Provide the [x, y] coordinate of the cell's center where the given text is located.  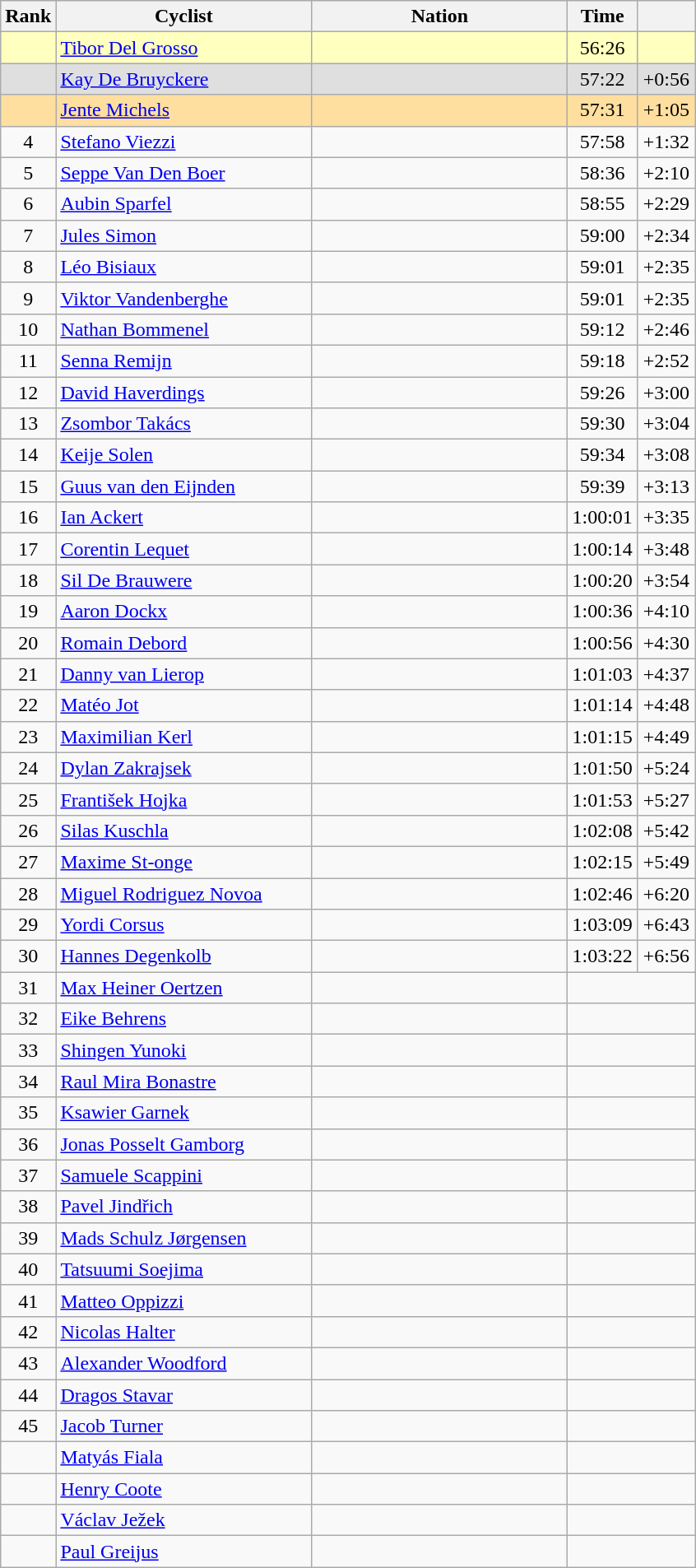
15 [28, 486]
Shingen Yunoki [184, 1050]
Henry Coote [184, 1489]
1:01:53 [602, 799]
24 [28, 768]
Dragos Stavar [184, 1395]
Samuele Scappini [184, 1175]
+3:54 [666, 580]
38 [28, 1207]
43 [28, 1363]
+4:37 [666, 674]
+0:56 [666, 79]
1:02:15 [602, 862]
Danny van Lierop [184, 674]
Nation [439, 16]
Jacob Turner [184, 1426]
Pavel Jindřich [184, 1207]
+4:10 [666, 612]
25 [28, 799]
35 [28, 1113]
Seppe Van Den Boer [184, 173]
59:39 [602, 486]
14 [28, 455]
+1:32 [666, 142]
57:58 [602, 142]
1:00:36 [602, 612]
9 [28, 298]
18 [28, 580]
Kay De Bruyckere [184, 79]
1:03:09 [602, 925]
6 [28, 204]
Tibor Del Grosso [184, 48]
Matéo Jot [184, 705]
Ian Ackert [184, 518]
František Hojka [184, 799]
+3:08 [666, 455]
Aaron Dockx [184, 612]
Jente Michels [184, 110]
1:00:01 [602, 518]
58:36 [602, 173]
59:26 [602, 393]
+6:56 [666, 956]
4 [28, 142]
19 [28, 612]
Matteo Oppizzi [184, 1300]
59:34 [602, 455]
34 [28, 1082]
+3:48 [666, 549]
29 [28, 925]
David Haverdings [184, 393]
7 [28, 235]
33 [28, 1050]
Guus van den Eijnden [184, 486]
+3:00 [666, 393]
1:01:15 [602, 737]
27 [28, 862]
+2:46 [666, 329]
+3:04 [666, 424]
1:01:14 [602, 705]
Alexander Woodford [184, 1363]
Maxime St-onge [184, 862]
Stefano Viezzi [184, 142]
+3:13 [666, 486]
59:30 [602, 424]
Václav Ježek [184, 1520]
26 [28, 831]
+2:52 [666, 361]
+2:10 [666, 173]
11 [28, 361]
57:22 [602, 79]
41 [28, 1300]
Viktor Vandenberghe [184, 298]
Rank [28, 16]
Matyás Fiala [184, 1458]
Tatsuumi Soejima [184, 1269]
40 [28, 1269]
37 [28, 1175]
1:02:46 [602, 893]
Time [602, 16]
1:03:22 [602, 956]
17 [28, 549]
Ksawier Garnek [184, 1113]
10 [28, 329]
45 [28, 1426]
Miguel Rodriguez Novoa [184, 893]
Hannes Degenkolb [184, 956]
57:31 [602, 110]
Nathan Bommenel [184, 329]
42 [28, 1332]
+2:34 [666, 235]
Raul Mira Bonastre [184, 1082]
+5:27 [666, 799]
+4:48 [666, 705]
+5:24 [666, 768]
1:01:50 [602, 768]
Keije Solen [184, 455]
Cyclist [184, 16]
32 [28, 1019]
Eike Behrens [184, 1019]
+6:43 [666, 925]
8 [28, 267]
21 [28, 674]
23 [28, 737]
+6:20 [666, 893]
20 [28, 643]
59:12 [602, 329]
39 [28, 1238]
59:18 [602, 361]
1:00:56 [602, 643]
+1:05 [666, 110]
Léo Bisiaux [184, 267]
+4:49 [666, 737]
44 [28, 1395]
Dylan Zakrajsek [184, 768]
1:02:08 [602, 831]
Nicolas Halter [184, 1332]
1:00:14 [602, 549]
1:01:03 [602, 674]
31 [28, 988]
12 [28, 393]
22 [28, 705]
Jonas Posselt Gamborg [184, 1144]
+2:29 [666, 204]
5 [28, 173]
28 [28, 893]
Yordi Corsus [184, 925]
+4:30 [666, 643]
Max Heiner Oertzen [184, 988]
Zsombor Takács [184, 424]
+5:42 [666, 831]
Maximilian Kerl [184, 737]
36 [28, 1144]
Corentin Lequet [184, 549]
Senna Remijn [184, 361]
1:00:20 [602, 580]
59:00 [602, 235]
Mads Schulz Jørgensen [184, 1238]
Sil De Brauwere [184, 580]
Jules Simon [184, 235]
Aubin Sparfel [184, 204]
13 [28, 424]
Paul Greijus [184, 1552]
Romain Debord [184, 643]
+5:49 [666, 862]
+3:35 [666, 518]
58:55 [602, 204]
16 [28, 518]
56:26 [602, 48]
Silas Kuschla [184, 831]
30 [28, 956]
